Provide the (X, Y) coordinate of the cell's center where the given text is located.  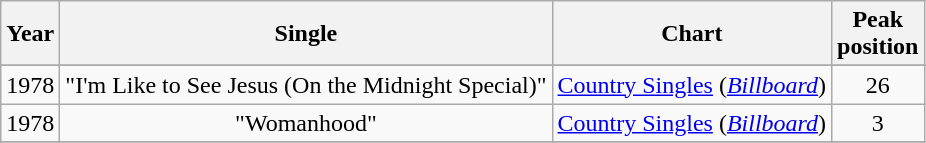
3 (878, 123)
Peakposition (878, 34)
Year (30, 34)
Single (306, 34)
"I'm Like to See Jesus (On the Midnight Special)" (306, 85)
26 (878, 85)
Chart (692, 34)
"Womanhood" (306, 123)
